Extract the [X, Y] coordinate from the center of the cell holding the provided text.  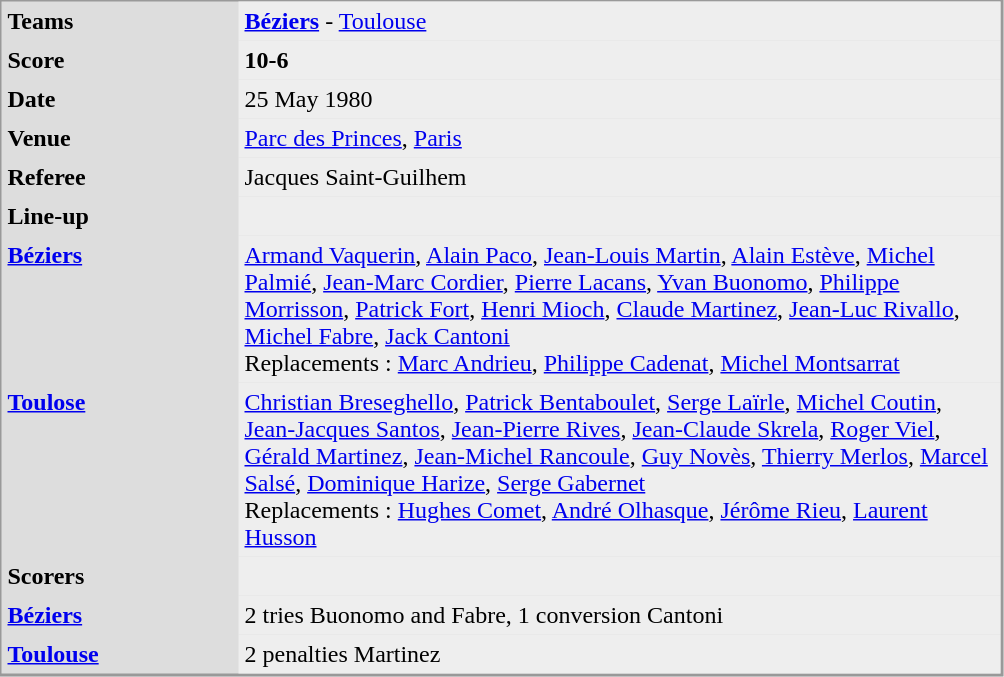
Score [120, 60]
25 May 1980 [619, 100]
Referee [120, 178]
Jacques Saint-Guilhem [619, 178]
Date [120, 100]
2 tries Buonomo and Fabre, 1 conversion Cantoni [619, 616]
Béziers - Toulouse [619, 22]
Toulose [120, 469]
Teams [120, 22]
Line-up [120, 216]
Toulouse [120, 654]
10-6 [619, 60]
Scorers [120, 576]
2 penalties Martinez [619, 654]
Venue [120, 138]
Parc des Princes, Paris [619, 138]
